Search for the cell housing the specified text and yield its [X, Y] center coordinate. 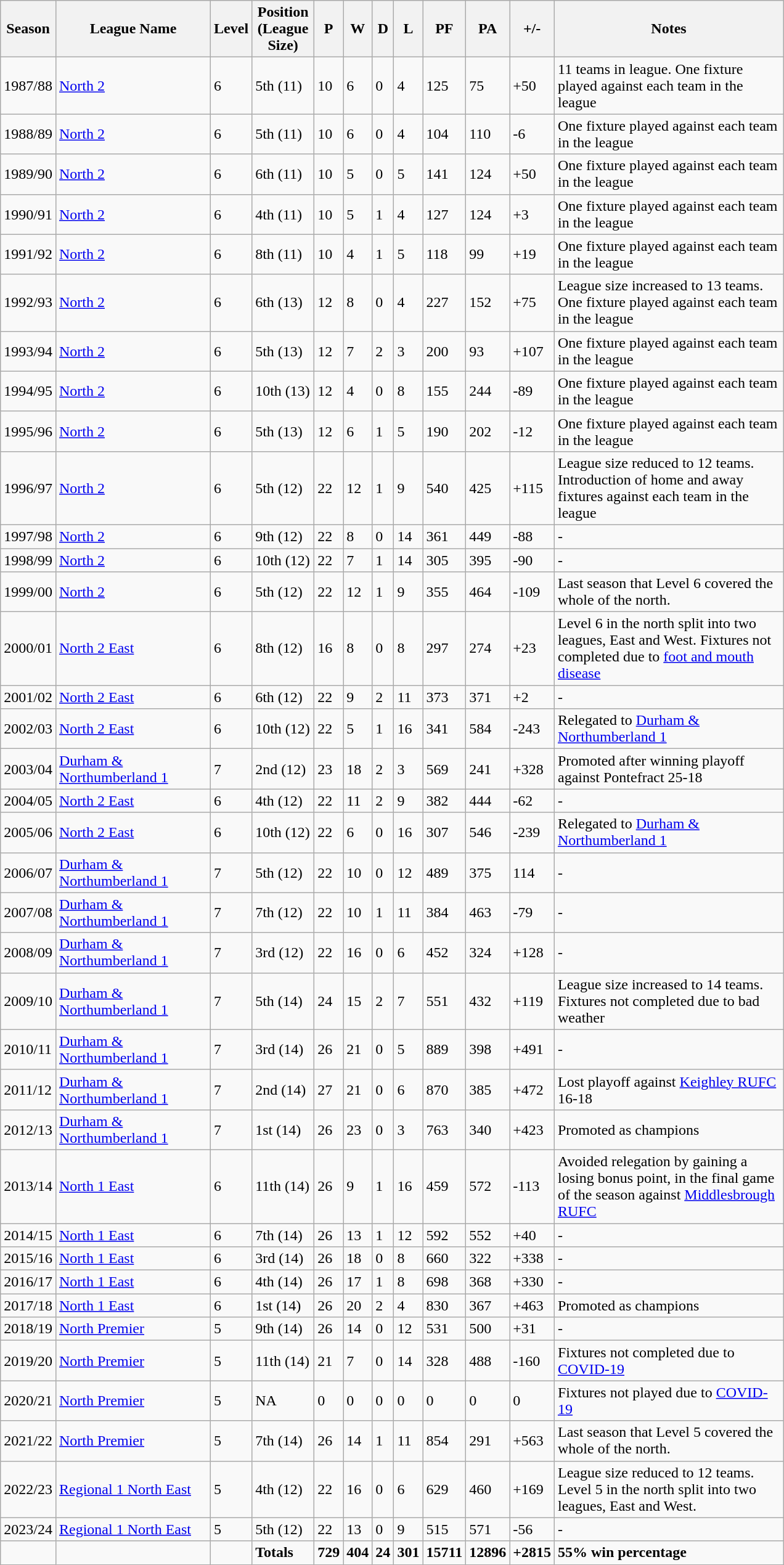
6th (12) [284, 697]
531 [444, 1329]
155 [444, 391]
27 [329, 1090]
118 [444, 254]
2022/23 [28, 1489]
2001/02 [28, 697]
Lost playoff against Keighley RUFC 16-18 [668, 1090]
488 [488, 1361]
+115 [533, 488]
297 [444, 648]
432 [488, 1001]
2006/07 [28, 873]
2008/09 [28, 953]
+31 [533, 1329]
190 [444, 431]
489 [444, 873]
+338 [533, 1259]
Fixtures not played due to COVID-19 [668, 1400]
463 [488, 912]
371 [488, 697]
1989/90 [28, 174]
571 [488, 1529]
1991/92 [28, 254]
+107 [533, 351]
444 [488, 801]
NA [284, 1400]
2005/06 [28, 832]
League Name [133, 29]
698 [444, 1282]
291 [488, 1441]
114 [533, 873]
+330 [533, 1282]
55% win percentage [668, 1553]
500 [488, 1329]
584 [488, 729]
552 [488, 1235]
2010/11 [28, 1049]
20 [357, 1306]
2019/20 [28, 1361]
Promoted after winning playoff against Pontefract 25-18 [668, 769]
Last season that Level 5 covered the whole of the north. [668, 1441]
P [329, 29]
2nd (12) [284, 769]
75 [488, 86]
404 [357, 1553]
546 [488, 832]
551 [444, 1001]
373 [444, 697]
+423 [533, 1129]
+328 [533, 769]
2021/22 [28, 1441]
1992/93 [28, 303]
328 [444, 1361]
11 teams in league. One fixture played against each team in the league [668, 86]
+2 [533, 697]
2003/04 [28, 769]
830 [444, 1306]
15711 [444, 1553]
PA [488, 29]
2000/01 [28, 648]
Position (League Size) [284, 29]
367 [488, 1306]
2017/18 [28, 1306]
Level [232, 29]
+40 [533, 1235]
1997/98 [28, 536]
889 [444, 1049]
Season [28, 29]
+563 [533, 1441]
+/- [533, 29]
-56 [533, 1529]
+491 [533, 1049]
D [383, 29]
2009/10 [28, 1001]
729 [329, 1553]
152 [488, 303]
+3 [533, 215]
Notes [668, 29]
2011/12 [28, 1090]
-160 [533, 1361]
452 [444, 953]
-88 [533, 536]
385 [488, 1090]
398 [488, 1049]
+463 [533, 1306]
4th (11) [284, 215]
460 [488, 1489]
Fixtures not completed due to COVID-19 [668, 1361]
-239 [533, 832]
2014/15 [28, 1235]
361 [444, 536]
307 [444, 832]
6th (11) [284, 174]
241 [488, 769]
+2815 [533, 1553]
384 [444, 912]
6th (13) [284, 303]
-79 [533, 912]
301 [408, 1553]
9th (12) [284, 536]
League size increased to 13 teams. One fixture played against each team in the league [668, 303]
572 [488, 1186]
355 [444, 592]
1996/97 [28, 488]
305 [444, 560]
-90 [533, 560]
+75 [533, 303]
Level 6 in the north split into two leagues, East and West. Fixtures not completed due to foot and mouth disease [668, 648]
227 [444, 303]
1999/00 [28, 592]
+472 [533, 1090]
854 [444, 1441]
4th (14) [284, 1282]
1993/94 [28, 351]
W [357, 29]
125 [444, 86]
375 [488, 873]
12896 [488, 1553]
2002/03 [28, 729]
+128 [533, 953]
127 [444, 215]
540 [444, 488]
9th (14) [284, 1329]
1998/99 [28, 560]
2015/16 [28, 1259]
Totals [284, 1553]
+19 [533, 254]
+169 [533, 1489]
+23 [533, 648]
League size reduced to 12 teams. Level 5 in the north split into two leagues, East and West. [668, 1489]
2004/05 [28, 801]
PF [444, 29]
League size reduced to 12 teams. Introduction of home and away fixtures against each team in the league [668, 488]
1987/88 [28, 86]
99 [488, 254]
202 [488, 431]
1990/91 [28, 215]
141 [444, 174]
2023/24 [28, 1529]
464 [488, 592]
93 [488, 351]
660 [444, 1259]
395 [488, 560]
2020/21 [28, 1400]
1994/95 [28, 391]
2013/14 [28, 1186]
382 [444, 801]
5th (14) [284, 1001]
324 [488, 953]
341 [444, 729]
-243 [533, 729]
870 [444, 1090]
Avoided relegation by gaining a losing bonus point, in the final game of the season against Middlesbrough RUFC [668, 1186]
-113 [533, 1186]
15 [357, 1001]
10th (13) [284, 391]
2012/13 [28, 1129]
-62 [533, 801]
2007/08 [28, 912]
592 [444, 1235]
2016/17 [28, 1282]
L [408, 29]
3rd (12) [284, 953]
2nd (14) [284, 1090]
244 [488, 391]
104 [444, 134]
-12 [533, 431]
1988/89 [28, 134]
515 [444, 1529]
17 [357, 1282]
340 [488, 1129]
Last season that Level 6 covered the whole of the north. [668, 592]
+119 [533, 1001]
629 [444, 1489]
459 [444, 1186]
110 [488, 134]
-89 [533, 391]
1995/96 [28, 431]
8th (11) [284, 254]
7th (12) [284, 912]
274 [488, 648]
449 [488, 536]
569 [444, 769]
763 [444, 1129]
322 [488, 1259]
368 [488, 1282]
-6 [533, 134]
425 [488, 488]
2018/19 [28, 1329]
League size increased to 14 teams. Fixtures not completed due to bad weather [668, 1001]
200 [444, 351]
8th (12) [284, 648]
-109 [533, 592]
